Capture the cell that displays the provided text and extract its [X, Y] central coordinate. 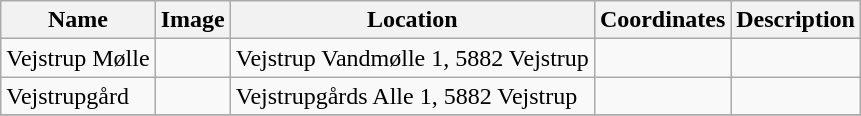
Description [796, 20]
Name [78, 20]
Vejstrupgård [78, 96]
Location [412, 20]
Vejstrupgårds Alle 1, 5882 Vejstrup [412, 96]
Image [192, 20]
Coordinates [662, 20]
Vejstrup Mølle [78, 58]
Vejstrup Vandmølle 1, 5882 Vejstrup [412, 58]
